For the text-containing cell, return its midpoint in [X, Y] coordinate format. 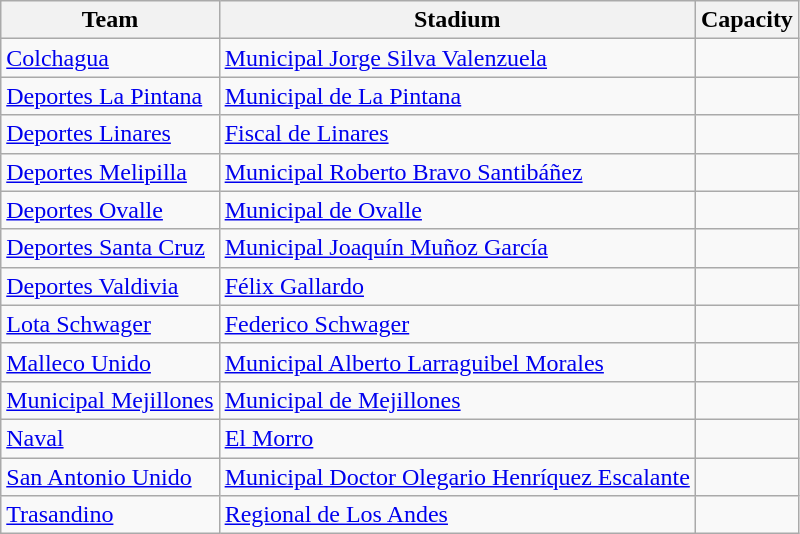
Félix Gallardo [457, 286]
Deportes Linares [110, 134]
Deportes Melipilla [110, 172]
Regional de Los Andes [457, 515]
Municipal Doctor Olegario Henríquez Escalante [457, 477]
Deportes Ovalle [110, 210]
Deportes Valdivia [110, 286]
Capacity [746, 20]
Malleco Unido [110, 362]
El Morro [457, 438]
Stadium [457, 20]
Naval [110, 438]
Trasandino [110, 515]
Municipal de Mejillones [457, 400]
Municipal Alberto Larraguibel Morales [457, 362]
Municipal de La Pintana [457, 96]
Municipal Joaquín Muñoz García [457, 248]
San Antonio Unido [110, 477]
Federico Schwager [457, 324]
Colchagua [110, 58]
Fiscal de Linares [457, 134]
Municipal de Ovalle [457, 210]
Team [110, 20]
Deportes La Pintana [110, 96]
Lota Schwager [110, 324]
Municipal Mejillones [110, 400]
Municipal Jorge Silva Valenzuela [457, 58]
Deportes Santa Cruz [110, 248]
Municipal Roberto Bravo Santibáñez [457, 172]
